Output the (x, y) coordinate of the center of the cell containing the given text.  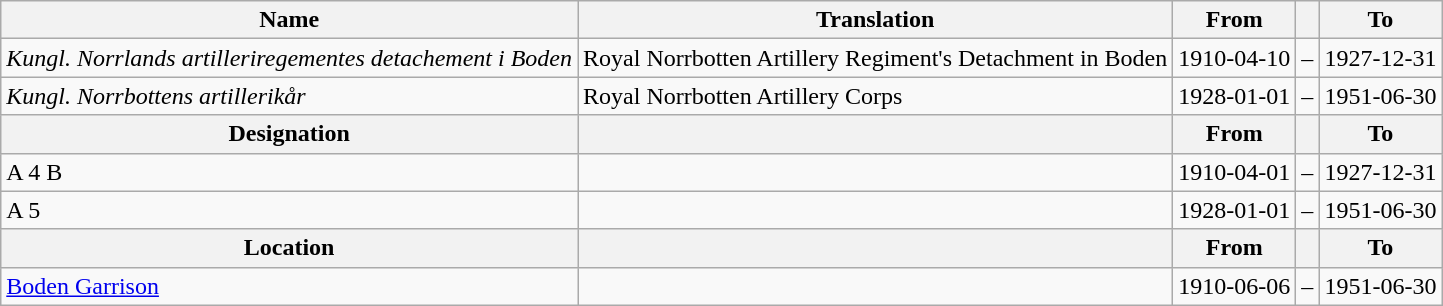
Boden Garrison (290, 286)
Kungl. Norrbottens artillerikår (290, 96)
A 4 B (290, 172)
Royal Norrbotten Artillery Corps (876, 96)
Location (290, 248)
Royal Norrbotten Artillery Regiment's Detachment in Boden (876, 58)
Translation (876, 20)
Designation (290, 134)
1910-06-06 (1234, 286)
Kungl. Norrlands artilleriregementes detachement i Boden (290, 58)
A 5 (290, 210)
1910-04-10 (1234, 58)
Name (290, 20)
1910-04-01 (1234, 172)
